Locate the cell with the specified text and output its [x, y] center coordinate. 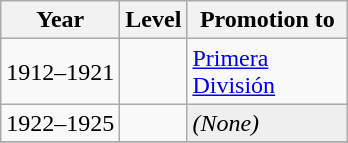
1912–1921 [60, 72]
1922–1925 [60, 123]
Promotion to [268, 20]
(None) [268, 123]
Primera División [268, 72]
Year [60, 20]
Level [154, 20]
